Capture the cell that displays the provided text and extract its (x, y) central coordinate. 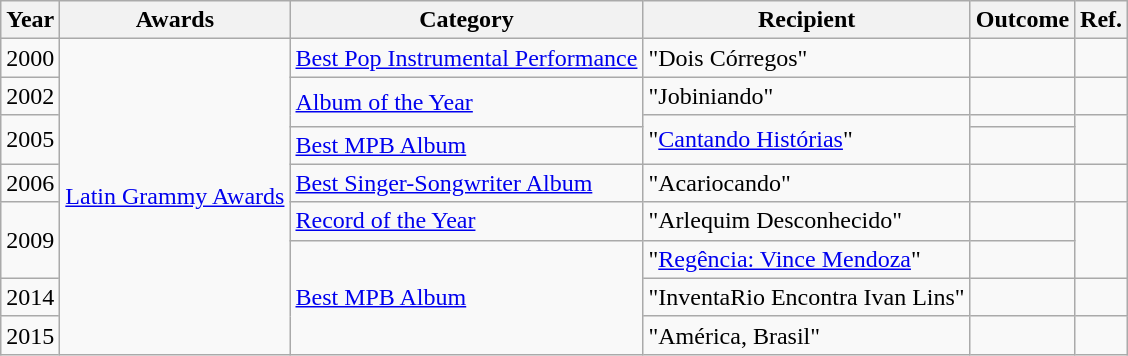
2005 (30, 140)
"Dois Córregos" (806, 58)
Ref. (1102, 20)
2006 (30, 183)
Best Pop Instrumental Performance (466, 58)
Recipient (806, 20)
"Cantando Histórias" (806, 140)
Best Singer-Songwriter Album (466, 183)
"América, Brasil" (806, 335)
Record of the Year (466, 221)
2015 (30, 335)
Latin Grammy Awards (175, 197)
2009 (30, 240)
Category (466, 20)
2014 (30, 297)
Outcome (1022, 20)
"InventaRio Encontra Ivan Lins" (806, 297)
2002 (30, 96)
Year (30, 20)
2000 (30, 58)
"Arlequim Desconhecido" (806, 221)
Album of the Year (466, 102)
"Jobiniando" (806, 96)
"Regência: Vince Mendoza" (806, 259)
"Acariocando" (806, 183)
Awards (175, 20)
